Search for the cell housing the specified text and yield its (x, y) center coordinate. 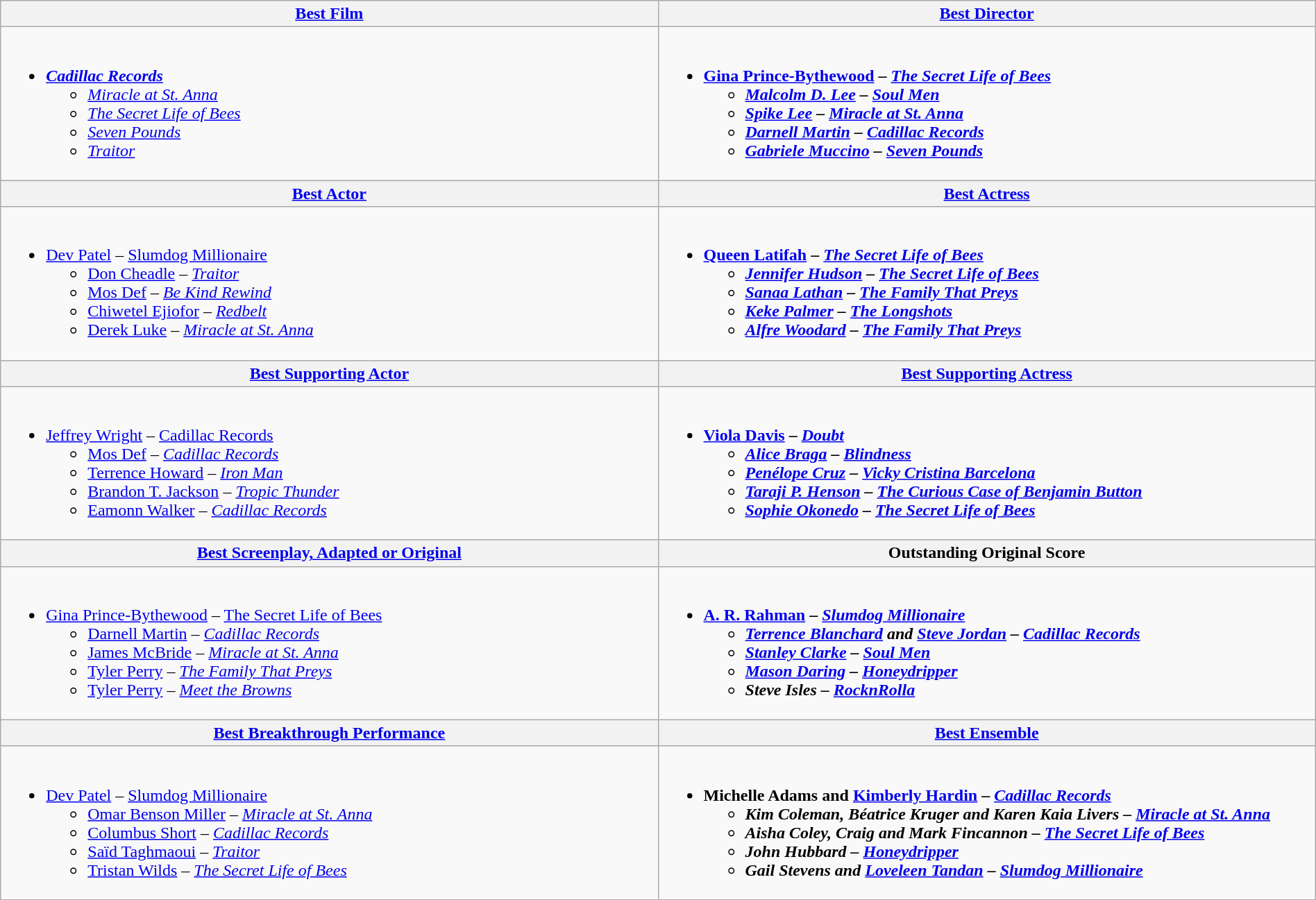
Best Screenplay, Adapted or Original (329, 553)
Best Supporting Actress (987, 373)
Dev Patel – Slumdog MillionaireDon Cheadle – TraitorMos Def – Be Kind RewindChiwetel Ejiofor – RedbeltDerek Luke – Miracle at St. Anna (329, 283)
Best Actress (987, 194)
Best Film (329, 14)
Best Breakthrough Performance (329, 733)
Cadillac RecordsMiracle at St. AnnaThe Secret Life of BeesSeven PoundsTraitor (329, 104)
Outstanding Original Score (987, 553)
Best Supporting Actor (329, 373)
Best Actor (329, 194)
Best Director (987, 14)
Best Ensemble (987, 733)
